Extract the (x, y) coordinate from the center of the cell holding the provided text.  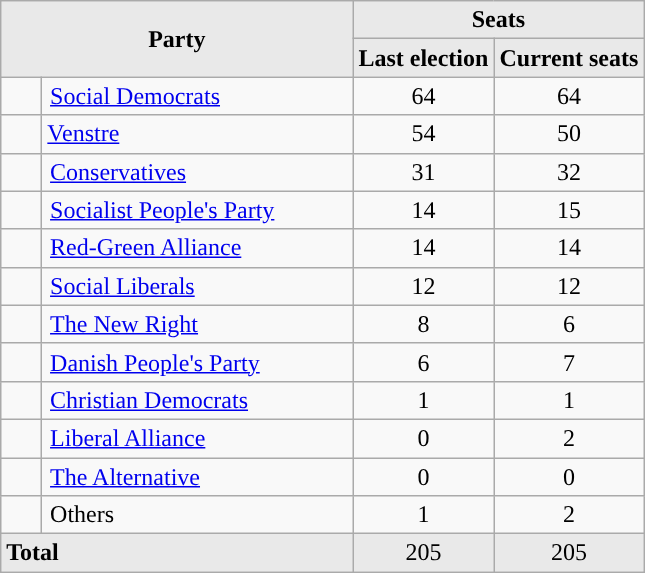
54 (424, 134)
Social Liberals (198, 286)
Venstre (198, 134)
7 (569, 362)
Others (198, 515)
Christian Democrats (198, 400)
32 (569, 172)
Current seats (569, 58)
31 (424, 172)
The Alternative (198, 477)
Party (177, 39)
50 (569, 134)
Conservatives (198, 172)
Last election (424, 58)
Seats (498, 20)
Red-Green Alliance (198, 248)
Socialist People's Party (198, 210)
Liberal Alliance (198, 438)
8 (424, 324)
Total (177, 553)
The New Right (198, 324)
15 (569, 210)
Danish People's Party (198, 362)
Social Democrats (198, 96)
